Determine the (X, Y) coordinate at the center of the cell enclosing the given text.  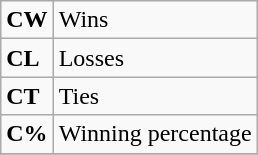
Ties (155, 96)
CT (27, 96)
Wins (155, 20)
Losses (155, 58)
C% (27, 134)
CL (27, 58)
Winning percentage (155, 134)
CW (27, 20)
